Scan for the cell matching the given text and deliver its [X, Y] coordinate at center. 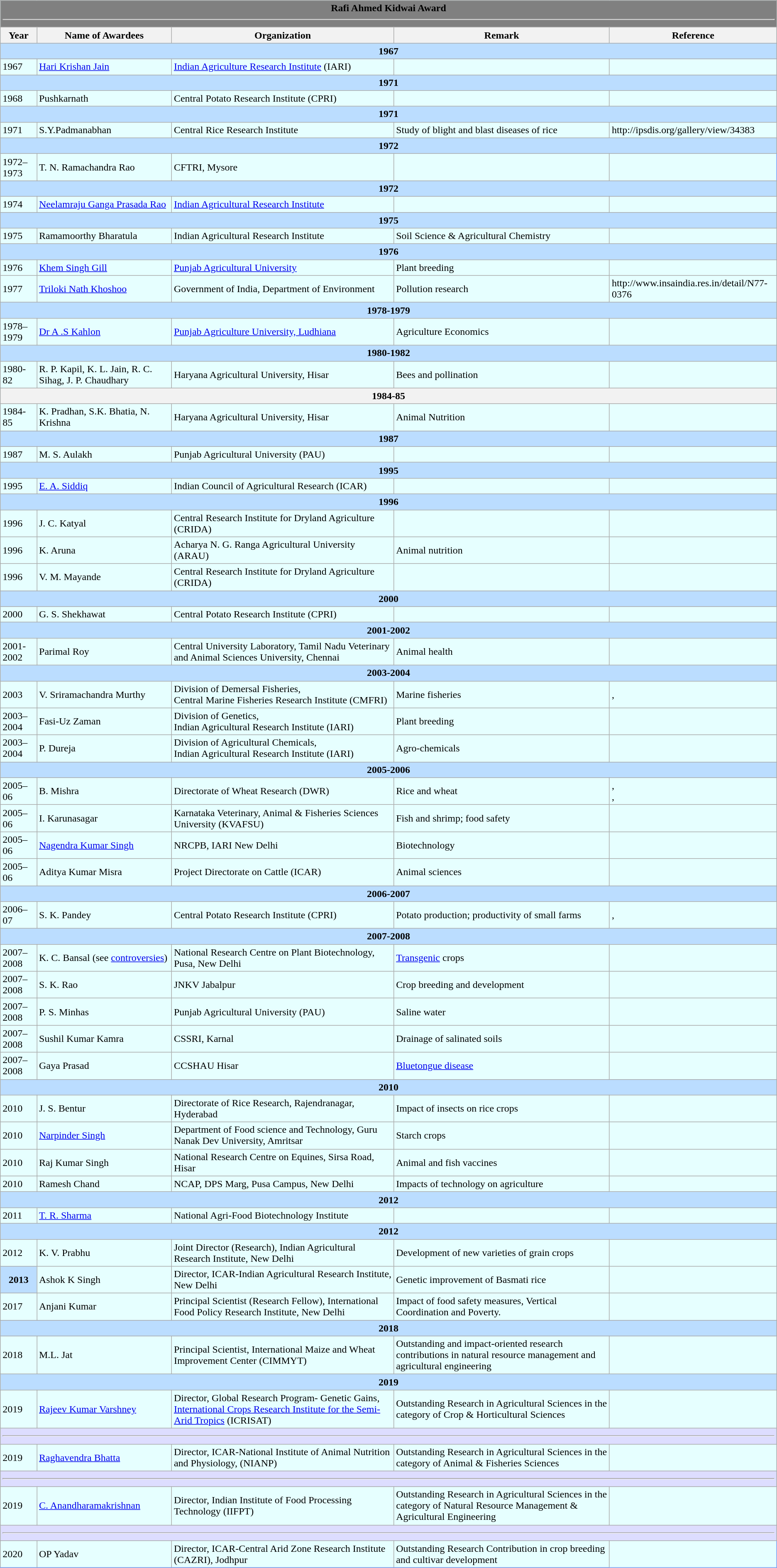
V. M. Mayande [104, 578]
Fish and shrimp; food safety [502, 818]
Parimal Roy [104, 651]
Saline water [502, 1012]
R. P. Kapil, K. L. Jain, R. C. Sihag, J. P. Chaudhary [104, 374]
1978-1979 [388, 310]
Triloki Nath Khoshoo [104, 289]
Division of Agricultural Chemicals,Indian Agricultural Research Institute (IARI) [282, 749]
Name of Awardees [104, 35]
JNKV Jabalpur [282, 985]
Principal Scientist, International Maize and Wheat Improvement Center (CIMMYT) [282, 1355]
Acharya N. G. Ranga Agricultural University (ARAU) [282, 550]
Director, ICAR-National Institute of Animal Nutrition and Physiology, (NIANP) [282, 1457]
M. S. Aulakh [104, 454]
Bees and pollination [502, 374]
Director, ICAR-Indian Agricultural Research Institute, New Delhi [282, 1280]
CCSHAU Hisar [282, 1066]
2011 [19, 1215]
Sushil Kumar Kamra [104, 1039]
Outstanding Research in Agricultural Sciences in the category of Natural Resource Management & Agricultural Engineering [502, 1506]
S. K. Pandey [104, 915]
Hari Krishan Jain [104, 67]
Punjab Agricultural University [282, 268]
Director, Indian Institute of Food Processing Technology (IIFPT) [282, 1506]
Division of Demersal Fisheries,Central Marine Fisheries Research Institute (CMFRI) [282, 695]
S. K. Rao [104, 985]
K. Aruna [104, 550]
Organization [282, 35]
Impact of insects on rice crops [502, 1109]
Ashok K Singh [104, 1280]
2007-2008 [388, 936]
Aditya Kumar Misra [104, 872]
G. S. Shekhawat [104, 615]
Indian Agriculture Research Institute (IARI) [282, 67]
Government of India, Department of Environment [282, 289]
National Research Centre on Equines, Sirsa Road, Hisar [282, 1163]
2003-2004 [388, 673]
Narpinder Singh [104, 1135]
Crop breeding and development [502, 985]
2017 [19, 1307]
Fasi-Uz Zaman [104, 721]
2013 [19, 1280]
1968 [19, 98]
Study of blight and blast diseases of rice [502, 130]
CFTRI, Mysore [282, 167]
Agriculture Economics [502, 332]
1977 [19, 289]
Animal health [502, 651]
Impact of food safety measures, Vertical Coordination and Poverty. [502, 1307]
Starch crops [502, 1135]
Pushkarnath [104, 98]
Biotechnology [502, 845]
CSSRI, Karnal [282, 1039]
Indian Council of Agricultural Research (ICAR) [282, 486]
http://ipsdis.org/gallery/view/34383 [693, 130]
J. C. Katyal [104, 523]
Punjab Agriculture University, Ludhiana [282, 332]
Genetic improvement of Basmati rice [502, 1280]
2006-2007 [388, 893]
I. Karunasagar [104, 818]
Outstanding Research in Agricultural Sciences in the category of Animal & Fisheries Sciences [502, 1457]
Nagendra Kumar Singh [104, 845]
Rafi Ahmed Kidwai Award [388, 14]
1974 [19, 204]
,, [693, 791]
Animal Nutrition [502, 417]
T. N. Ramachandra Rao [104, 167]
T. R. Sharma [104, 1215]
Dr A .S Kahlon [104, 332]
2020 [19, 1554]
Directorate of Wheat Research (DWR) [282, 791]
Remark [502, 35]
NRCPB, IARI New Delhi [282, 845]
K. Pradhan, S.K. Bhatia, N. Krishna [104, 417]
Animal and fish vaccines [502, 1163]
Soil Science & Agricultural Chemistry [502, 236]
Rice and wheat [502, 791]
National Agri-Food Biotechnology Institute [282, 1215]
Director, Global Research Program- Genetic Gains, International Crops Research Institute for the Semi-Arid Tropics (ICRISAT) [282, 1409]
Joint Director (Research), Indian Agricultural Research Institute, New Delhi [282, 1252]
Khem Singh Gill [104, 268]
Director, ICAR-Central Arid Zone Research Institute (CAZRI), Jodhpur [282, 1554]
2003 [19, 695]
M.L. Jat [104, 1355]
J. S. Bentur [104, 1109]
Central University Laboratory, Tamil Nadu Veterinary and Animal Sciences University, Chennai [282, 651]
Raghavendra Bhatta [104, 1457]
Central Rice Research Institute [282, 130]
1972–1973 [19, 167]
Department of Food science and Technology, Guru Nanak Dev University, Amritsar [282, 1135]
Impacts of technology on agriculture [502, 1184]
NCAP, DPS Marg, Pusa Campus, New Delhi [282, 1184]
2006–07 [19, 915]
Ramesh Chand [104, 1184]
Development of new varieties of grain crops [502, 1252]
E. A. Siddiq [104, 486]
Ramamoorthy Bharatula [104, 236]
Project Directorate on Cattle (ICAR) [282, 872]
Animal nutrition [502, 550]
Bluetongue disease [502, 1066]
Transgenic crops [502, 958]
1978–1979 [19, 332]
B. Mishra [104, 791]
Pollution research [502, 289]
Drainage of salinated soils [502, 1039]
Animal sciences [502, 872]
1980-1982 [388, 353]
Principal Scientist (Research Fellow), International Food Policy Research Institute, New Delhi [282, 1307]
Division of Genetics,Indian Agricultural Research Institute (IARI) [282, 721]
Neelamraju Ganga Prasada Rao [104, 204]
S.Y.Padmanabhan [104, 130]
Anjani Kumar [104, 1307]
Gaya Prasad [104, 1066]
Agro-chemicals [502, 749]
Rajeev Kumar Varshney [104, 1409]
National Research Centre on Plant Biotechnology, Pusa, New Delhi [282, 958]
Marine fisheries [502, 695]
Karnataka Veterinary, Animal & Fisheries Sciences University (KVAFSU) [282, 818]
Directorate of Rice Research, Rajendranagar, Hyderabad [282, 1109]
C. Anandharamakrishnan [104, 1506]
K. V. Prabhu [104, 1252]
Reference [693, 35]
Outstanding Research in Agricultural Sciences in the category of Crop & Horticultural Sciences [502, 1409]
Raj Kumar Singh [104, 1163]
Outstanding Research Contribution in crop breeding and cultivar development [502, 1554]
2005-2006 [388, 770]
K. C. Bansal (see controversies) [104, 958]
P. Dureja [104, 749]
Potato production; productivity of small farms [502, 915]
Outstanding and impact-oriented research contributions in natural resource management and agricultural engineering [502, 1355]
1980-82 [19, 374]
OP Yadav [104, 1554]
http://www.insaindia.res.in/detail/N77-0376 [693, 289]
Year [19, 35]
P. S. Minhas [104, 1012]
V. Sriramachandra Murthy [104, 695]
